Provide the [X, Y] coordinate of the cell's center where the given text is located.  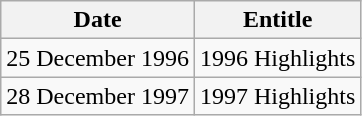
Date [98, 20]
25 December 1996 [98, 58]
Entitle [277, 20]
28 December 1997 [98, 96]
1997 Highlights [277, 96]
1996 Highlights [277, 58]
